Return [X, Y] of the center of cell containing provided text 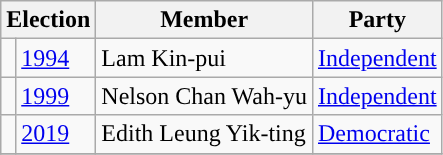
Election [48, 20]
Nelson Chan Wah-yu [204, 96]
Party [377, 20]
Democratic [377, 134]
Member [204, 20]
1999 [56, 96]
2019 [56, 134]
1994 [56, 58]
Edith Leung Yik-ting [204, 134]
Lam Kin-pui [204, 58]
